For the text-containing cell, return its midpoint in (X, Y) coordinate format. 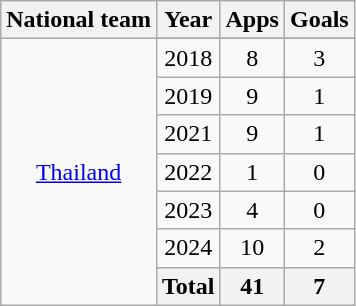
8 (252, 58)
2 (319, 248)
Year (188, 20)
Goals (319, 20)
2019 (188, 96)
10 (252, 248)
2022 (188, 172)
2023 (188, 210)
2021 (188, 134)
4 (252, 210)
2018 (188, 58)
Apps (252, 20)
Total (188, 286)
2024 (188, 248)
National team (79, 20)
41 (252, 286)
7 (319, 286)
3 (319, 58)
Thailand (79, 172)
